Pinpoint the cell where the given text exists, returning its [X, Y] midpoint coordinate. 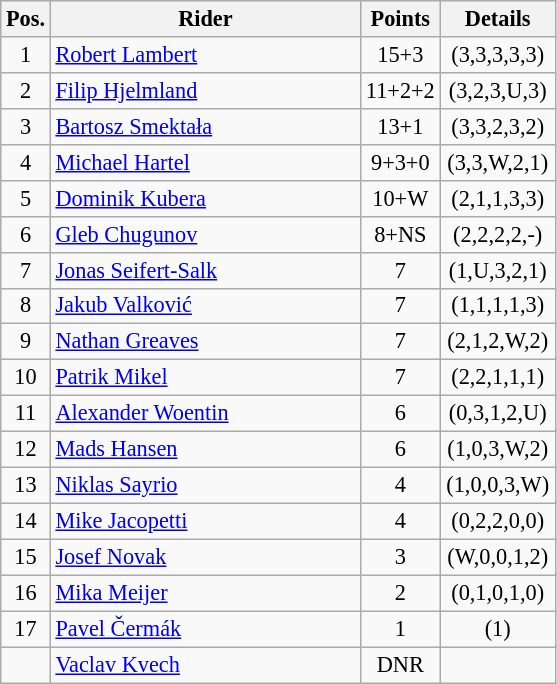
Alexander Woentin [205, 414]
(2,1,1,3,3) [498, 198]
Michael Hartel [205, 162]
17 [26, 629]
Bartosz Smektała [205, 126]
Points [400, 19]
(2,2,2,2,-) [498, 234]
Niklas Sayrio [205, 485]
Gleb Chugunov [205, 234]
Pos. [26, 19]
DNR [400, 665]
Mads Hansen [205, 450]
11+2+2 [400, 90]
Mike Jacopetti [205, 521]
Mika Meijer [205, 593]
10+W [400, 198]
Vaclav Kvech [205, 665]
Jakub Valković [205, 306]
(3,3,3,3,3) [498, 55]
Dominik Kubera [205, 198]
(3,3,2,3,2) [498, 126]
8 [26, 306]
11 [26, 414]
16 [26, 593]
(1,1,1,1,3) [498, 306]
(1,0,0,3,W) [498, 485]
13+1 [400, 126]
(0,1,0,1,0) [498, 593]
(W,0,0,1,2) [498, 557]
13 [26, 485]
(3,2,3,U,3) [498, 90]
Filip Hjelmland [205, 90]
15+3 [400, 55]
9+3+0 [400, 162]
Patrik Mikel [205, 378]
(2,1,2,W,2) [498, 342]
12 [26, 450]
Robert Lambert [205, 55]
9 [26, 342]
(1) [498, 629]
Jonas Seifert-Salk [205, 270]
8+NS [400, 234]
Josef Novak [205, 557]
10 [26, 378]
(0,3,1,2,U) [498, 414]
(0,2,2,0,0) [498, 521]
(2,2,1,1,1) [498, 378]
15 [26, 557]
5 [26, 198]
(1,U,3,2,1) [498, 270]
Rider [205, 19]
Details [498, 19]
Pavel Čermák [205, 629]
(3,3,W,2,1) [498, 162]
Nathan Greaves [205, 342]
(1,0,3,W,2) [498, 450]
14 [26, 521]
